Pinpoint the cell where the given text exists, returning its [x, y] midpoint coordinate. 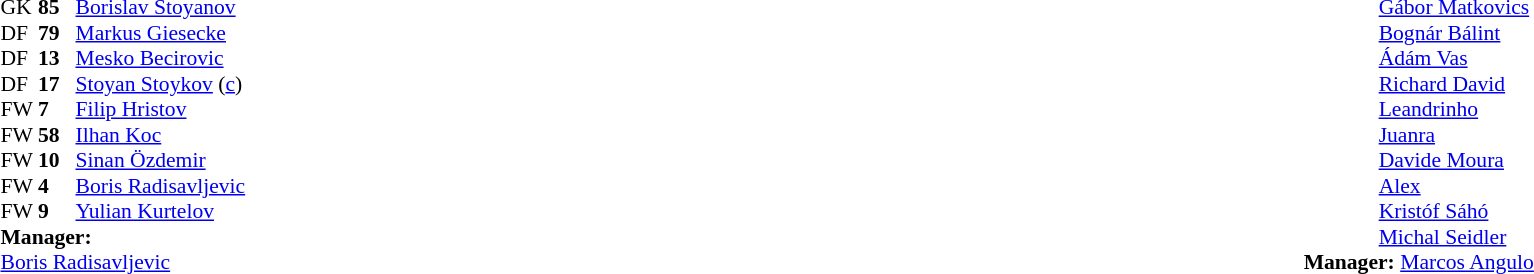
Manager: [122, 237]
Alex [1456, 186]
Boris Radisavljevic [161, 186]
58 [57, 135]
13 [57, 59]
79 [57, 33]
9 [57, 211]
Davide Moura [1456, 161]
Bognár Bálint [1456, 33]
Sinan Özdemir [161, 161]
Richard David [1456, 84]
Ádám Vas [1456, 59]
4 [57, 186]
Juanra [1456, 135]
10 [57, 161]
Stoyan Stoykov (c) [161, 84]
Michal Seidler [1456, 237]
7 [57, 109]
Mesko Becirovic [161, 59]
Filip Hristov [161, 109]
Yulian Kurtelov [161, 211]
Leandrinho [1456, 109]
17 [57, 84]
Kristóf Sáhó [1456, 211]
Markus Giesecke [161, 33]
Ilhan Koc [161, 135]
